Identify which cell holds the provided text, then report its (X, Y) central coordinate. 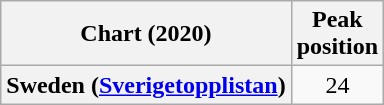
Sweden (Sverigetopplistan) (146, 85)
Chart (2020) (146, 34)
24 (337, 85)
Peakposition (337, 34)
